Detect which cell encompasses the target text, then output its (x, y) center coordinate. 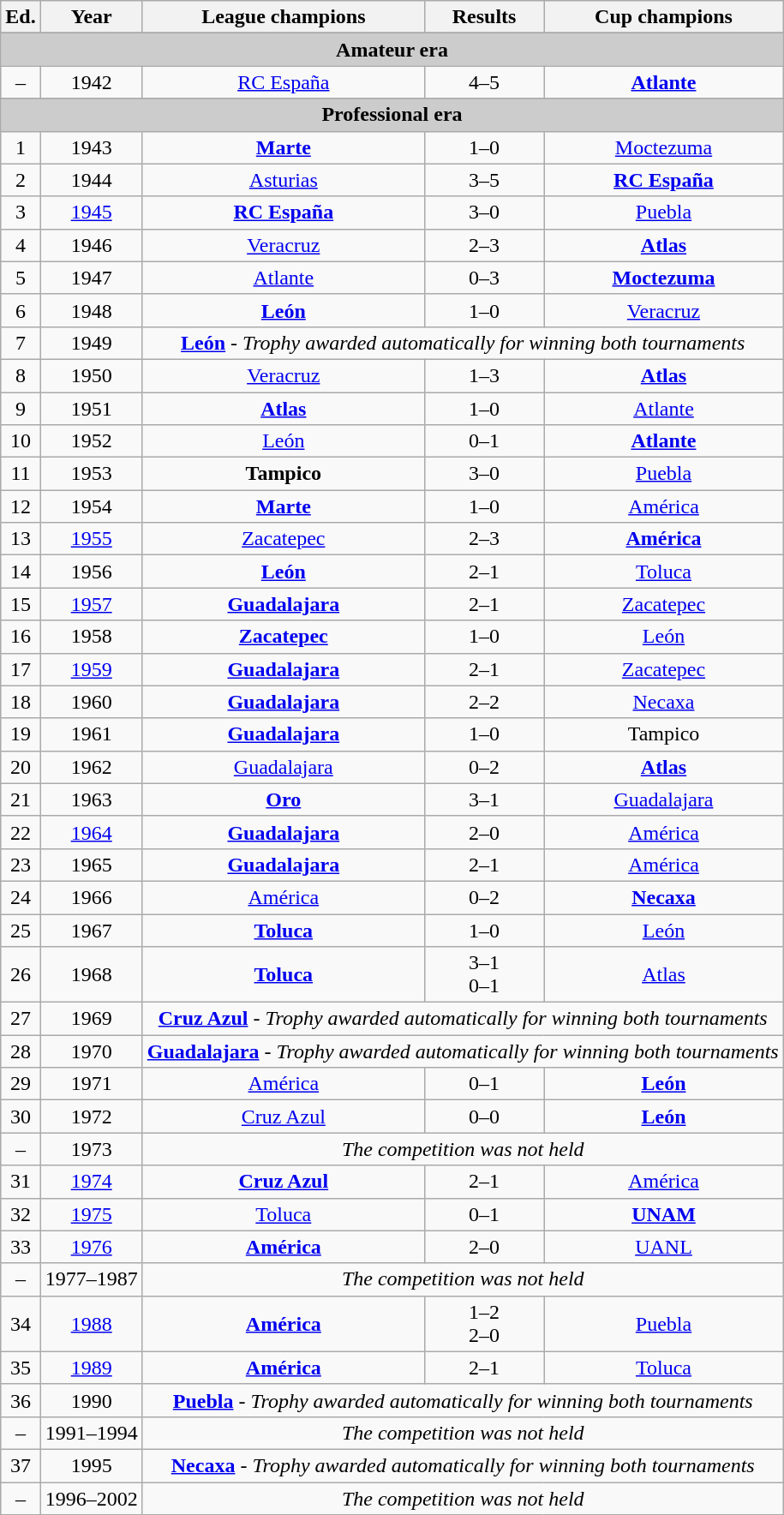
1949 (91, 343)
25 (21, 930)
9 (21, 409)
24 (21, 897)
4 (21, 245)
20 (21, 767)
Puebla - Trophy awarded automatically for winning both tournaments (463, 1400)
3 (21, 213)
1956 (91, 572)
1996–2002 (91, 1499)
1977–1987 (91, 1279)
1959 (91, 669)
35 (21, 1368)
21 (21, 799)
18 (21, 702)
12 (21, 506)
1957 (91, 604)
1958 (91, 637)
36 (21, 1400)
37 (21, 1465)
1971 (91, 1084)
1–3 (483, 375)
Professional era (392, 115)
1953 (91, 474)
1976 (91, 1247)
16 (21, 637)
1946 (91, 245)
1988 (91, 1323)
8 (21, 375)
1963 (91, 799)
1965 (91, 865)
1975 (91, 1214)
1954 (91, 506)
11 (21, 474)
1947 (91, 278)
Oro (283, 799)
1974 (91, 1182)
6 (21, 310)
19 (21, 734)
Asturias (283, 180)
23 (21, 865)
1973 (91, 1149)
1951 (91, 409)
Guadalajara - Trophy awarded automatically for winning both tournaments (463, 1051)
3–1 (483, 799)
2 (21, 180)
15 (21, 604)
14 (21, 572)
Amateur era (392, 50)
1948 (91, 310)
33 (21, 1247)
UANL (663, 1247)
1955 (91, 539)
2–2 (483, 702)
3–10–1 (483, 975)
13 (21, 539)
1961 (91, 734)
1991–1994 (91, 1433)
10 (21, 441)
1969 (91, 1019)
17 (21, 669)
28 (21, 1051)
UNAM (663, 1214)
1966 (91, 897)
3–5 (483, 180)
1–22–0 (483, 1323)
34 (21, 1323)
1989 (91, 1368)
1960 (91, 702)
1 (21, 147)
1972 (91, 1117)
32 (21, 1214)
League champions (283, 17)
Results (483, 17)
1950 (91, 375)
26 (21, 975)
22 (21, 832)
1964 (91, 832)
1968 (91, 975)
1944 (91, 180)
7 (21, 343)
1967 (91, 930)
León - Trophy awarded automatically for winning both tournaments (463, 343)
Cup champions (663, 17)
0–3 (483, 278)
1970 (91, 1051)
Cruz Azul - Trophy awarded automatically for winning both tournaments (463, 1019)
1962 (91, 767)
31 (21, 1182)
Year (91, 17)
Necaxa - Trophy awarded automatically for winning both tournaments (463, 1465)
1952 (91, 441)
4–5 (483, 82)
0–0 (483, 1117)
5 (21, 278)
1942 (91, 82)
Ed. (21, 17)
1943 (91, 147)
29 (21, 1084)
27 (21, 1019)
1990 (91, 1400)
1945 (91, 213)
30 (21, 1117)
1995 (91, 1465)
